Determine the (x, y) coordinate at the center of the cell enclosing the given text.  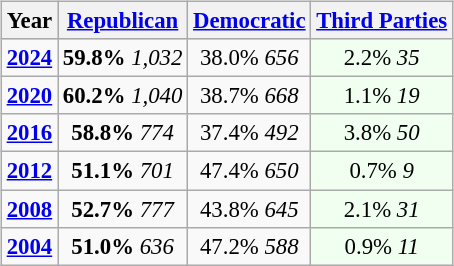
60.2% 1,040 (123, 96)
Year (29, 21)
58.8% 774 (123, 133)
Republican (123, 21)
Democratic (250, 21)
3.8% 50 (382, 133)
38.7% 668 (250, 96)
52.7% 777 (123, 209)
43.8% 645 (250, 209)
51.1% 701 (123, 171)
59.8% 1,032 (123, 58)
Third Parties (382, 21)
2008 (29, 209)
2016 (29, 133)
2.1% 31 (382, 209)
37.4% 492 (250, 133)
2004 (29, 246)
0.7% 9 (382, 171)
1.1% 19 (382, 96)
2020 (29, 96)
2024 (29, 58)
0.9% 11 (382, 246)
2012 (29, 171)
47.2% 588 (250, 246)
51.0% 636 (123, 246)
38.0% 656 (250, 58)
47.4% 650 (250, 171)
2.2% 35 (382, 58)
